Capture the cell that displays the provided text and extract its (X, Y) central coordinate. 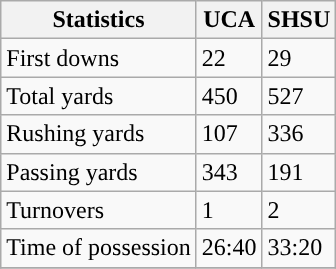
Total yards (99, 96)
191 (299, 172)
343 (229, 172)
2 (299, 210)
Time of possession (99, 248)
SHSU (299, 20)
33:20 (299, 248)
26:40 (229, 248)
29 (299, 58)
Passing yards (99, 172)
22 (229, 58)
1 (229, 210)
UCA (229, 20)
450 (229, 96)
527 (299, 96)
107 (229, 134)
Statistics (99, 20)
Rushing yards (99, 134)
First downs (99, 58)
336 (299, 134)
Turnovers (99, 210)
